Return the [X, Y] coordinate for the center point of the cell that contains the specified text.  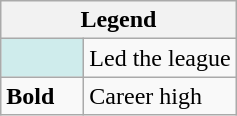
Career high [160, 96]
Bold [42, 96]
Legend [118, 20]
Led the league [160, 58]
